For the text-containing cell, return its midpoint in [X, Y] coordinate format. 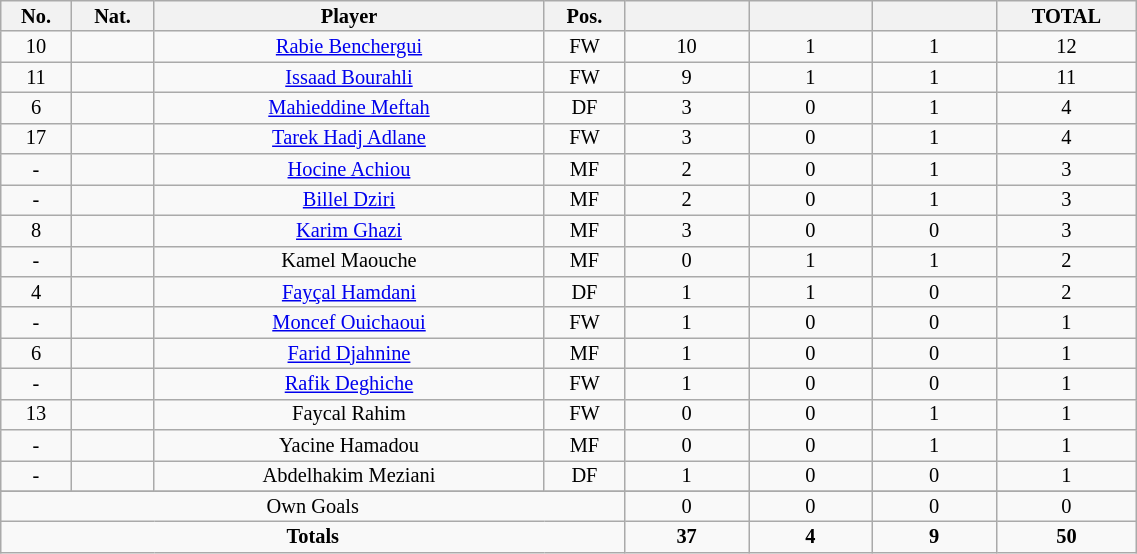
Own Goals [313, 506]
Abdelhakim Meziani [349, 476]
Fayçal Hamdani [349, 292]
Nat. [112, 16]
Player [349, 16]
Yacine Hamadou [349, 446]
Rafik Deghiche [349, 384]
Farid Djahnine [349, 354]
Moncef Ouichaoui [349, 322]
13 [36, 414]
Karim Ghazi [349, 230]
Mahieddine Meftah [349, 108]
Billel Dziri [349, 200]
Pos. [584, 16]
TOTAL [1066, 16]
37 [687, 538]
Kamel Maouche [349, 262]
Rabie Benchergui [349, 46]
Faycal Rahim [349, 414]
8 [36, 230]
Tarek Hadj Adlane [349, 138]
17 [36, 138]
50 [1066, 538]
No. [36, 16]
Totals [313, 538]
Issaad Bourahli [349, 78]
Hocine Achiou [349, 170]
12 [1066, 46]
